Pinpoint the cell where the given text exists, returning its (x, y) midpoint coordinate. 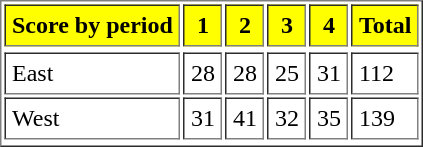
West (92, 119)
Score by period (92, 25)
East (92, 73)
139 (384, 119)
35 (328, 119)
Total (384, 25)
41 (244, 119)
32 (286, 119)
4 (328, 25)
3 (286, 25)
2 (244, 25)
112 (384, 73)
1 (202, 25)
25 (286, 73)
